Capture the cell that displays the provided text and extract its (x, y) central coordinate. 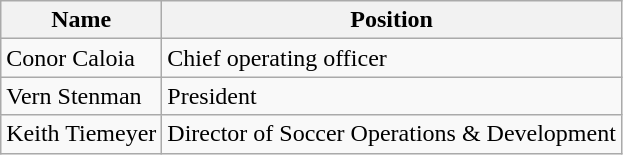
President (392, 96)
Position (392, 20)
Name (82, 20)
Chief operating officer (392, 58)
Keith Tiemeyer (82, 134)
Director of Soccer Operations & Development (392, 134)
Conor Caloia (82, 58)
Vern Stenman (82, 96)
